Output the [x, y] coordinate of the center of the cell containing the given text.  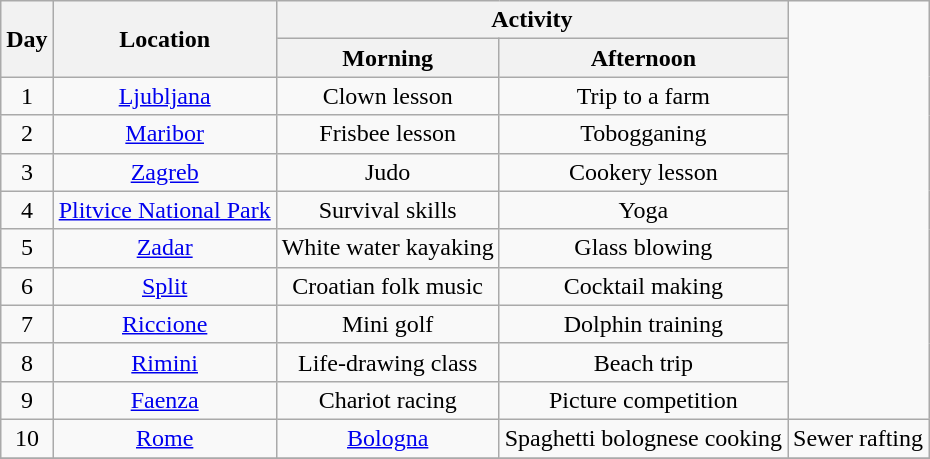
7 [27, 324]
3 [27, 172]
Riccione [164, 324]
Maribor [164, 134]
10 [27, 438]
Bologna [388, 438]
Mini golf [388, 324]
Frisbee lesson [388, 134]
Dolphin training [643, 324]
1 [27, 96]
Cocktail making [643, 286]
Split [164, 286]
Activity [532, 20]
Cookery lesson [643, 172]
Sewer rafting [858, 438]
Rimini [164, 362]
Zagreb [164, 172]
Life-drawing class [388, 362]
6 [27, 286]
Picture competition [643, 400]
2 [27, 134]
9 [27, 400]
Day [27, 39]
Judo [388, 172]
Rome [164, 438]
Chariot racing [388, 400]
Zadar [164, 248]
Ljubljana [164, 96]
Faenza [164, 400]
Tobogganing [643, 134]
5 [27, 248]
Croatian folk music [388, 286]
Afternoon [643, 58]
Yoga [643, 210]
Survival skills [388, 210]
Plitvice National Park [164, 210]
White water kayaking [388, 248]
Spaghetti bolognese cooking [643, 438]
Morning [388, 58]
4 [27, 210]
Location [164, 39]
Trip to a farm [643, 96]
Glass blowing [643, 248]
Beach trip [643, 362]
Clown lesson [388, 96]
8 [27, 362]
